Output the (x, y) coordinate of the center of the cell containing the given text.  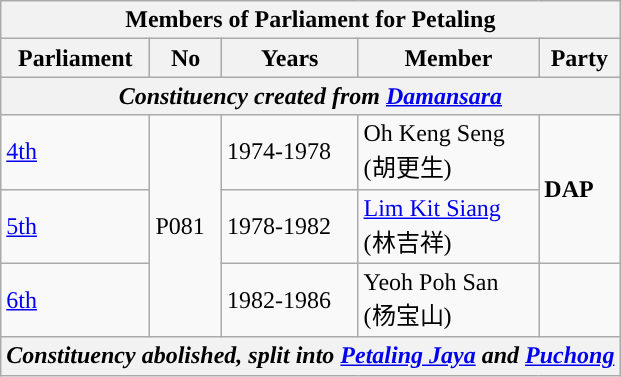
Yeoh Poh San (杨宝山) (448, 300)
Oh Keng Seng (胡更生) (448, 152)
No (186, 58)
Lim Kit Siang (林吉祥) (448, 226)
4th (76, 152)
Parliament (76, 58)
P081 (186, 226)
6th (76, 300)
DAP (580, 189)
1982-1986 (290, 300)
1974-1978 (290, 152)
Members of Parliament for Petaling (310, 20)
Years (290, 58)
Party (580, 58)
Constituency abolished, split into Petaling Jaya and Puchong (310, 356)
5th (76, 226)
Constituency created from Damansara (310, 96)
Member (448, 58)
1978-1982 (290, 226)
